Search for the cell housing the specified text and yield its [X, Y] center coordinate. 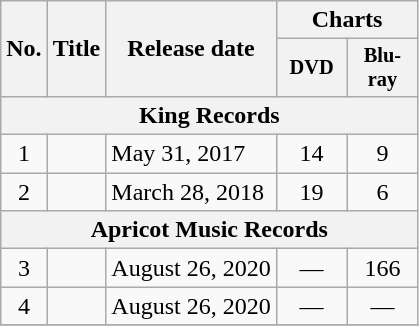
King Records [210, 115]
2 [24, 192]
Title [76, 49]
3 [24, 268]
No. [24, 49]
Apricot Music Records [210, 230]
19 [312, 192]
DVD [312, 68]
March 28, 2018 [191, 192]
6 [382, 192]
14 [312, 154]
1 [24, 154]
166 [382, 268]
Release date [191, 49]
Blu-ray [382, 68]
9 [382, 154]
Charts [347, 20]
4 [24, 306]
May 31, 2017 [191, 154]
